Scan for the cell matching the given text and deliver its [x, y] coordinate at center. 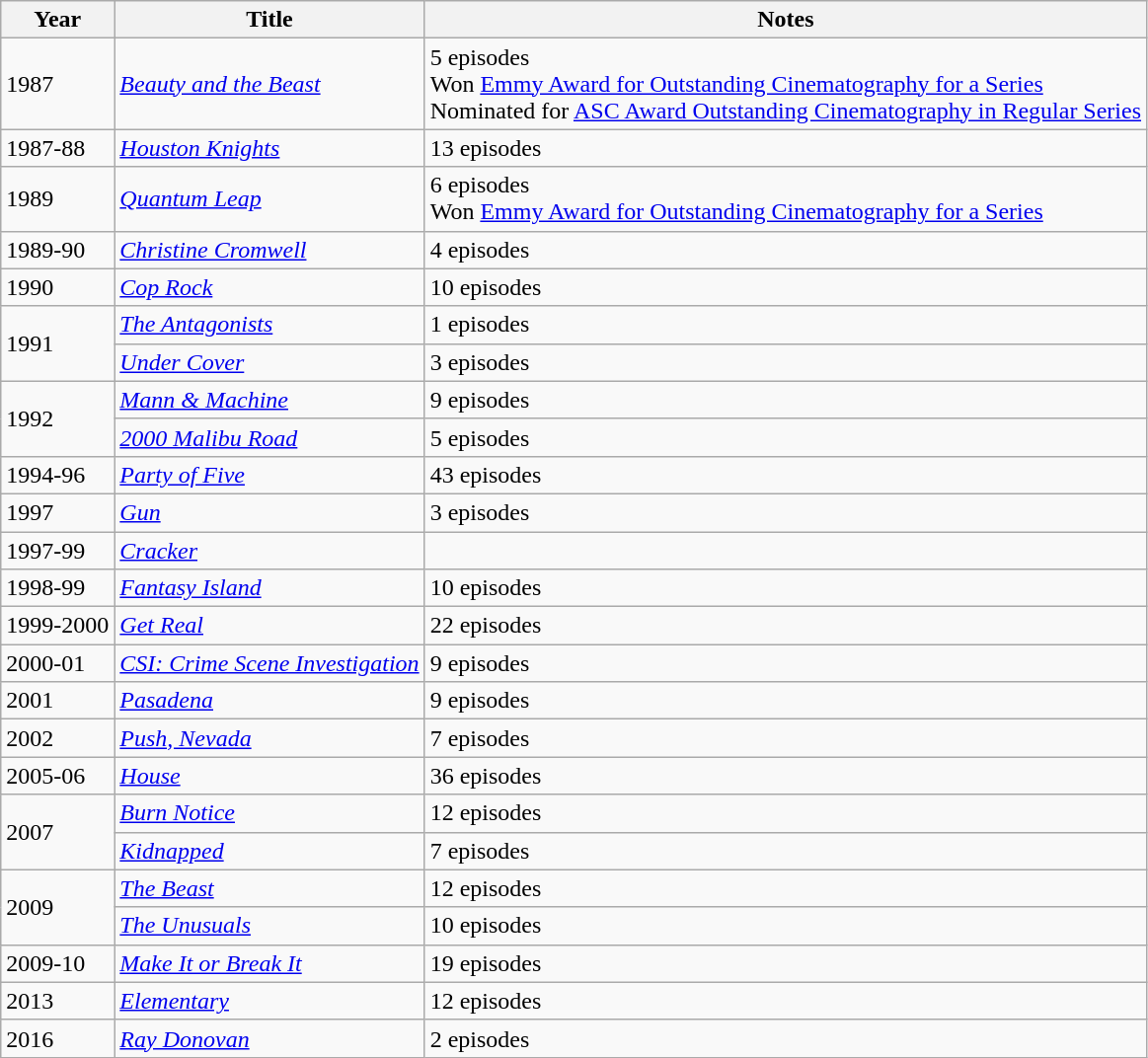
Beauty and the Beast [269, 84]
5 episodes [786, 437]
2001 [57, 701]
1997-99 [57, 550]
Push, Nevada [269, 738]
House [269, 776]
Notes [786, 20]
4 episodes [786, 250]
2005-06 [57, 776]
Pasadena [269, 701]
2007 [57, 832]
1989-90 [57, 250]
The Antagonists [269, 325]
2000-01 [57, 663]
2000 Malibu Road [269, 437]
Cracker [269, 550]
Houston Knights [269, 148]
1987-88 [57, 148]
Ray Donovan [269, 1038]
1994-96 [57, 475]
2002 [57, 738]
Christine Cromwell [269, 250]
1998-99 [57, 588]
5 episodesWon Emmy Award for Outstanding Cinematography for a SeriesNominated for ASC Award Outstanding Cinematography in Regular Series [786, 84]
2013 [57, 1001]
Under Cover [269, 362]
2016 [57, 1038]
Gun [269, 512]
Mann & Machine [269, 400]
Get Real [269, 626]
Make It or Break It [269, 963]
The Beast [269, 888]
6 episodesWon Emmy Award for Outstanding Cinematography for a Series [786, 199]
Fantasy Island [269, 588]
1 episodes [786, 325]
Party of Five [269, 475]
43 episodes [786, 475]
1997 [57, 512]
1989 [57, 199]
1991 [57, 343]
Burn Notice [269, 813]
Elementary [269, 1001]
The Unusuals [269, 926]
13 episodes [786, 148]
1990 [57, 287]
22 episodes [786, 626]
2009 [57, 907]
Title [269, 20]
Cop Rock [269, 287]
2 episodes [786, 1038]
Kidnapped [269, 851]
1992 [57, 418]
Year [57, 20]
1987 [57, 84]
1999-2000 [57, 626]
19 episodes [786, 963]
2009-10 [57, 963]
CSI: Crime Scene Investigation [269, 663]
36 episodes [786, 776]
Quantum Leap [269, 199]
